Return [x, y] of the center of cell containing provided text 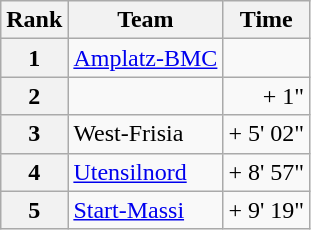
+ 1" [266, 96]
1 [34, 58]
West-Frisia [146, 134]
Utensilnord [146, 172]
Rank [34, 20]
2 [34, 96]
Start-Massi [146, 210]
Time [266, 20]
+ 8' 57" [266, 172]
+ 5' 02" [266, 134]
+ 9' 19" [266, 210]
Team [146, 20]
4 [34, 172]
Amplatz-BMC [146, 58]
3 [34, 134]
5 [34, 210]
